Locate the cell with the specified text and output its (x, y) center coordinate. 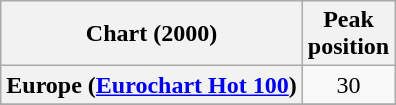
Chart (2000) (152, 34)
30 (348, 85)
Peakposition (348, 34)
Europe (Eurochart Hot 100) (152, 85)
